Locate the cell with the specified text and output its [x, y] center coordinate. 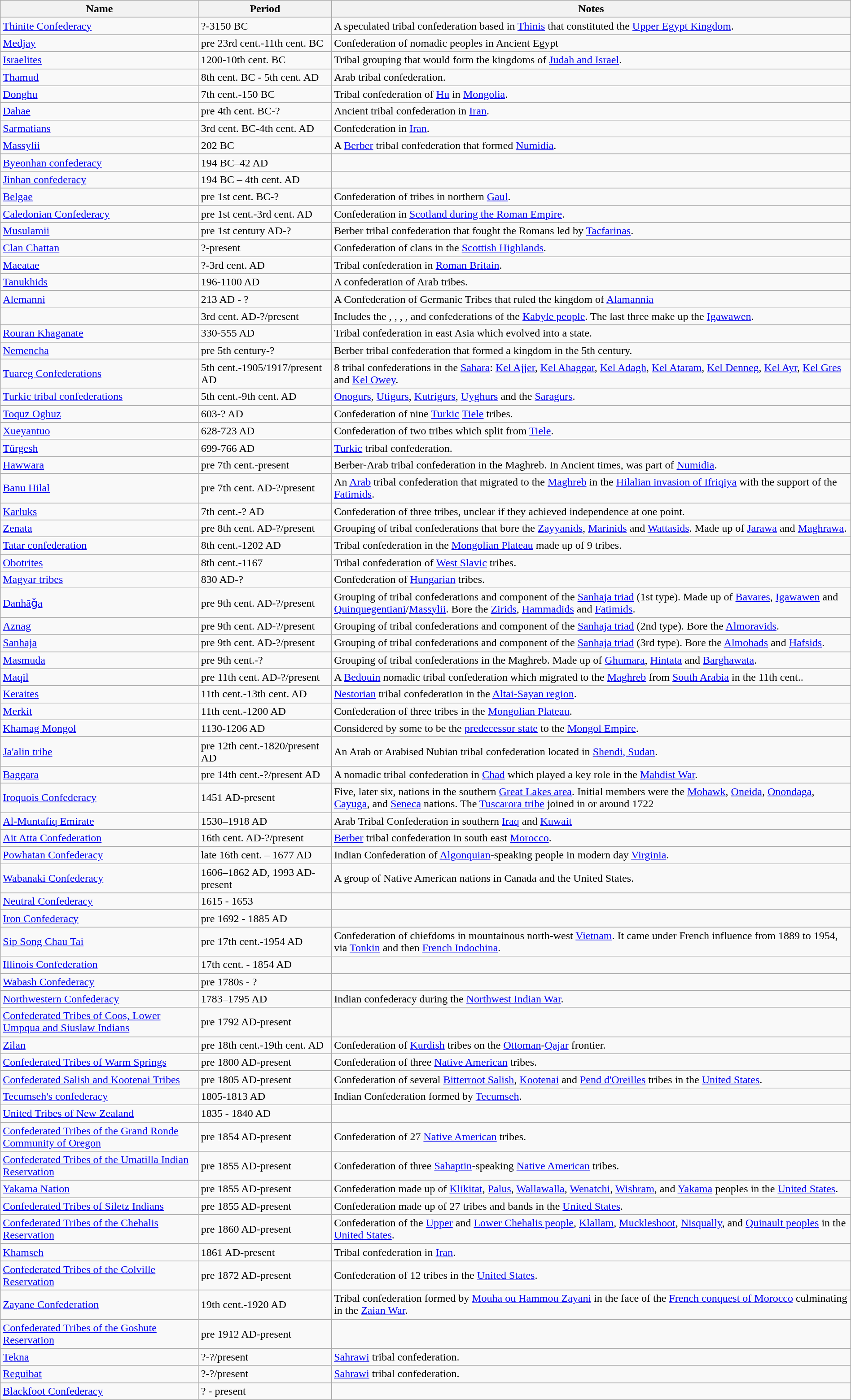
Rouran Khaganate [100, 333]
Massylii [100, 145]
Obotrites [100, 563]
Arab Tribal Confederation in southern Iraq and Kuwait [592, 821]
Keraites [100, 694]
11th cent.-1200 AD [265, 711]
330-555 AD [265, 333]
Turkic tribal confederations [100, 397]
Maqil [100, 677]
Neutral Confederacy [100, 901]
pre 1912 AD-present [265, 1334]
213 AD - ? [265, 299]
pre 14th cent.-?/present AD [265, 774]
Arab tribal confederation. [592, 77]
194 BC – 4th cent. AD [265, 179]
Iron Confederacy [100, 919]
19th cent.-1920 AD [265, 1305]
Donghu [100, 94]
8 tribal confederations in the Sahara: Kel Ajjer, Kel Ahaggar, Kel Adagh, Kel Ataram, Kel Denneg, Kel Ayr, Kel Gres and Kel Owey. [592, 373]
Confederation of Hungarian tribes. [592, 580]
Confederation of three tribes in the Mongolian Plateau. [592, 711]
Tribal confederation formed by Mouha ou Hammou Zayani in the face of the French conquest of Morocco culminating in the Zaian War. [592, 1305]
pre 17th cent.-1954 AD [265, 941]
1805-1813 AD [265, 1096]
Confederation of two tribes which split from Tiele. [592, 431]
8th cent.-1202 AD [265, 546]
Zayane Confederation [100, 1305]
Merkit [100, 711]
16th cent. AD-?/present [265, 838]
Confederated Tribes of Warm Springs [100, 1062]
pre 1805 AD-present [265, 1079]
17th cent. - 1854 AD [265, 965]
Berber-Arab tribal confederation in the Maghreb. In Ancient times, was part of Numidia. [592, 465]
Confederated Tribes of the Chehalis Reservation [100, 1229]
Alemanni [100, 299]
Confederation of three Native American tribes. [592, 1062]
pre 7th cent.-present [265, 465]
Tecumseh's confederacy [100, 1096]
1451 AD-present [265, 798]
Confederation of the Upper and Lower Chehalis people, Klallam, Muckleshoot, Nisqually, and Quinault peoples in the United States. [592, 1229]
A Bedouin nomadic tribal confederation which migrated to the Maghreb from South Arabia in the 11th cent.. [592, 677]
A confederation of Arab tribes. [592, 282]
Powhatan Confederacy [100, 855]
Maeatae [100, 265]
Berber tribal confederation that fought the Romans led by Tacfarinas. [592, 231]
194 BC–42 AD [265, 162]
Confederated Tribes of the Colville Reservation [100, 1275]
An Arab or Arabised Nubian tribal confederation located in Shendi, Sudan. [592, 751]
Confederated Tribes of the Goshute Reservation [100, 1334]
pre 1st century AD-? [265, 231]
8th cent.-1167 [265, 563]
Grouping of tribal confederations that bore the Zayyanids, Marinids and Wattasids. Made up of Jarawa and Maghrawa. [592, 529]
Nemencha [100, 350]
Hawwara [100, 465]
?-3rd cent. AD [265, 265]
Caledonian Confederacy [100, 214]
1606–1862 AD, 1993 AD-present [265, 879]
Toquz Oghuz [100, 414]
Name [100, 9]
Ancient tribal confederation in Iran. [592, 111]
?-3150 BC [265, 26]
Tribal confederation of Hu in Mongolia. [592, 94]
pre 12th cent.-1820/present AD [265, 751]
Thinite Confederacy [100, 26]
Tribal confederation in the Mongolian Plateau made up of 9 tribes. [592, 546]
pre 1st cent.-3rd cent. AD [265, 214]
5th cent.-1905/1917/present AD [265, 373]
pre 1692 - 1885 AD [265, 919]
830 AD-? [265, 580]
Wabash Confederacy [100, 982]
Indian Confederation formed by Tecumseh. [592, 1096]
Berber tribal confederation that formed a kingdom in the 5th century. [592, 350]
Indian confederacy during the Northwest Indian War. [592, 999]
3rd cent. BC-4th cent. AD [265, 128]
Masmuda [100, 660]
Tekna [100, 1357]
196-1100 AD [265, 282]
Byeonhan confederacy [100, 162]
A group of Native American nations in Canada and the United States. [592, 879]
Period [265, 9]
Indian Confederation of Algonquian-speaking people in modern day Virginia. [592, 855]
Thamud [100, 77]
Khamseh [100, 1252]
Türgesh [100, 448]
pre 5th century-? [265, 350]
Banu Hilal [100, 488]
Zenata [100, 529]
5th cent.-9th cent. AD [265, 397]
Confederation of 12 tribes in the United States. [592, 1275]
Sanhaja [100, 643]
pre 7th cent. AD-?/present [265, 488]
Turkic tribal confederation. [592, 448]
Confederated Tribes of the Umatilla Indian Reservation [100, 1166]
Medjay [100, 43]
Confederated Tribes of Coos, Lower Umpqua and Siuslaw Indians [100, 1022]
Notes [592, 9]
Aznag [100, 626]
Israelites [100, 60]
pre 11th cent. AD-?/present [265, 677]
pre 4th cent. BC-? [265, 111]
Nestorian tribal confederation in the Altai-Sayan region. [592, 694]
1200-10th cent. BC [265, 60]
1861 AD-present [265, 1252]
1130-1206 AD [265, 728]
Zilan [100, 1045]
699-766 AD [265, 448]
Confederated Tribes of the Grand Ronde Community of Oregon [100, 1136]
Onogurs, Utigurs, Kutrigurs, Uyghurs and the Saragurs. [592, 397]
Grouping of tribal confederations in the Maghreb. Made up of Ghumara, Hintata and Barghawata. [592, 660]
Illinois Confederation [100, 965]
Belgae [100, 197]
Includes the , , , , and confederations of the Kabyle people. The last three make up the Igawawen. [592, 316]
pre 23rd cent.-11th cent. BC [265, 43]
11th cent.-13th cent. AD [265, 694]
Tatar confederation [100, 546]
Confederation of Kurdish tribes on the Ottoman-Qajar frontier. [592, 1045]
1835 - 1840 AD [265, 1113]
Confederation of tribes in northern Gaul. [592, 197]
202 BC [265, 145]
7th cent.-? AD [265, 511]
8th cent. BC - 5th cent. AD [265, 77]
Confederated Salish and Kootenai Tribes [100, 1079]
A nomadic tribal confederation in Chad which played a key role in the Mahdist War. [592, 774]
Confederation in Scotland during the Roman Empire. [592, 214]
3rd cent. AD-?/present [265, 316]
Tribal confederation of West Slavic tribes. [592, 563]
Northwestern Confederacy [100, 999]
Confederation made up of Klikitat, Palus, Wallawalla, Wenatchi, Wishram, and Yakama peoples in the United States. [592, 1189]
Confederation made up of 27 tribes and bands in the United States. [592, 1206]
Dahae [100, 111]
Confederation in Iran. [592, 128]
Sip Song Chau Tai [100, 941]
Tribal confederation in Iran. [592, 1252]
An Arab tribal confederation that migrated to the Maghreb in the Hilalian invasion of Ifriqiya with the support of the Fatimids. [592, 488]
Confederation of several Bitterroot Salish, Kootenai and Pend d'Oreilles tribes in the United States. [592, 1079]
A Berber tribal confederation that formed Numidia. [592, 145]
1530–1918 AD [265, 821]
1783–1795 AD [265, 999]
Confederation of nine Turkic Tiele tribes. [592, 414]
Karluks [100, 511]
Al-Muntafiq Emirate [100, 821]
pre 1780s - ? [265, 982]
Tuareg Confederations [100, 373]
pre 8th cent. AD-?/present [265, 529]
Wabanaki Confederacy [100, 879]
7th cent.-150 BC [265, 94]
Tanukhids [100, 282]
Jinhan confederacy [100, 179]
Yakama Nation [100, 1189]
628-723 AD [265, 431]
pre 9th cent.-? [265, 660]
Grouping of tribal confederations and component of the Sanhaja triad (2nd type). Bore the Almoravids. [592, 626]
?-present [265, 248]
1615 - 1653 [265, 901]
Tribal confederation in east Asia which evolved into a state. [592, 333]
pre 1792 AD-present [265, 1022]
Blackfoot Confederacy [100, 1391]
Confederated Tribes of Siletz Indians [100, 1206]
Confederation of three tribes, unclear if they achieved independence at one point. [592, 511]
Ait Atta Confederation [100, 838]
pre 1854 AD-present [265, 1136]
A Confederation of Germanic Tribes that ruled the kingdom of Alamannia [592, 299]
Khamag Mongol [100, 728]
Berber tribal confederation in south east Morocco. [592, 838]
pre 1800 AD-present [265, 1062]
Ja'alin tribe [100, 751]
Danhāǧa [100, 603]
Baggara [100, 774]
Iroquois Confederacy [100, 798]
? - present [265, 1391]
Xueyantuo [100, 431]
Clan Chattan [100, 248]
pre 1st cent. BC-? [265, 197]
Grouping of tribal confederations and component of the Sanhaja triad (3rd type). Bore the Almohads and Hafsids. [592, 643]
pre 1860 AD-present [265, 1229]
Magyar tribes [100, 580]
Tribal grouping that would form the kingdoms of Judah and Israel. [592, 60]
603-? AD [265, 414]
Confederation of clans in the Scottish Highlands. [592, 248]
Confederation of chiefdoms in mountainous north-west Vietnam. It came under French influence from 1889 to 1954, via Tonkin and then French Indochina. [592, 941]
A speculated tribal confederation based in Thinis that constituted the Upper Egypt Kingdom. [592, 26]
Confederation of three Sahaptin-speaking Native American tribes. [592, 1166]
Considered by some to be the predecessor state to the Mongol Empire. [592, 728]
pre 18th cent.-19th cent. AD [265, 1045]
United Tribes of New Zealand [100, 1113]
Confederation of 27 Native American tribes. [592, 1136]
Tribal confederation in Roman Britain. [592, 265]
late 16th cent. – 1677 AD [265, 855]
Reguibat [100, 1374]
Sarmatians [100, 128]
Confederation of nomadic peoples in Ancient Egypt [592, 43]
Musulamii [100, 231]
pre 1872 AD-present [265, 1275]
